Identify which cell holds the provided text, then report its [X, Y] central coordinate. 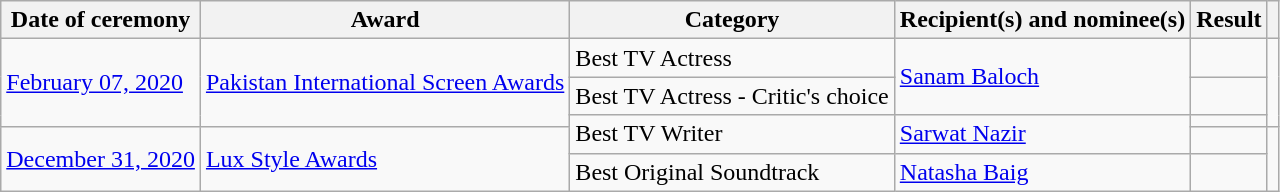
Recipient(s) and nominee(s) [1042, 20]
Award [384, 20]
Sarwat Nazir [1042, 134]
Sanam Baloch [1042, 77]
Best TV Writer [732, 134]
Pakistan International Screen Awards [384, 82]
Date of ceremony [101, 20]
Natasha Baig [1042, 172]
Result [1229, 20]
December 31, 2020 [101, 158]
Best TV Actress - Critic's choice [732, 96]
Best Original Soundtrack [732, 172]
February 07, 2020 [101, 82]
Lux Style Awards [384, 158]
Category [732, 20]
Best TV Actress [732, 58]
